Provide the (x, y) coordinate of the cell's center where the given text is located.  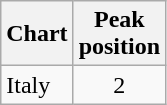
2 (119, 85)
Italy (37, 85)
Peakposition (119, 34)
Chart (37, 34)
